Scan for the cell matching the given text and deliver its [x, y] coordinate at center. 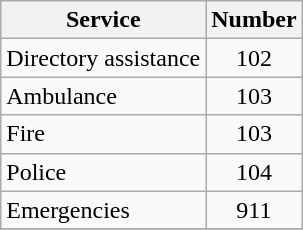
Service [104, 20]
Emergencies [104, 210]
Number [254, 20]
Fire [104, 134]
Ambulance [104, 96]
911 [254, 210]
102 [254, 58]
Police [104, 172]
104 [254, 172]
Directory assistance [104, 58]
